Output the (x, y) coordinate of the center of the cell containing the given text.  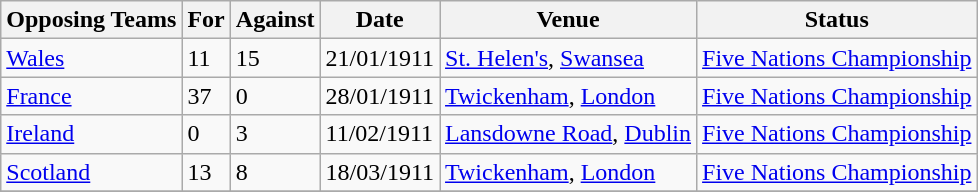
13 (206, 172)
Against (275, 20)
France (92, 96)
11/02/1911 (380, 134)
Lansdowne Road, Dublin (568, 134)
37 (206, 96)
15 (275, 58)
Opposing Teams (92, 20)
St. Helen's, Swansea (568, 58)
Ireland (92, 134)
Wales (92, 58)
For (206, 20)
28/01/1911 (380, 96)
11 (206, 58)
3 (275, 134)
Venue (568, 20)
8 (275, 172)
21/01/1911 (380, 58)
18/03/1911 (380, 172)
Scotland (92, 172)
Date (380, 20)
Status (837, 20)
